Provide the [X, Y] coordinate of the cell's center where the given text is located.  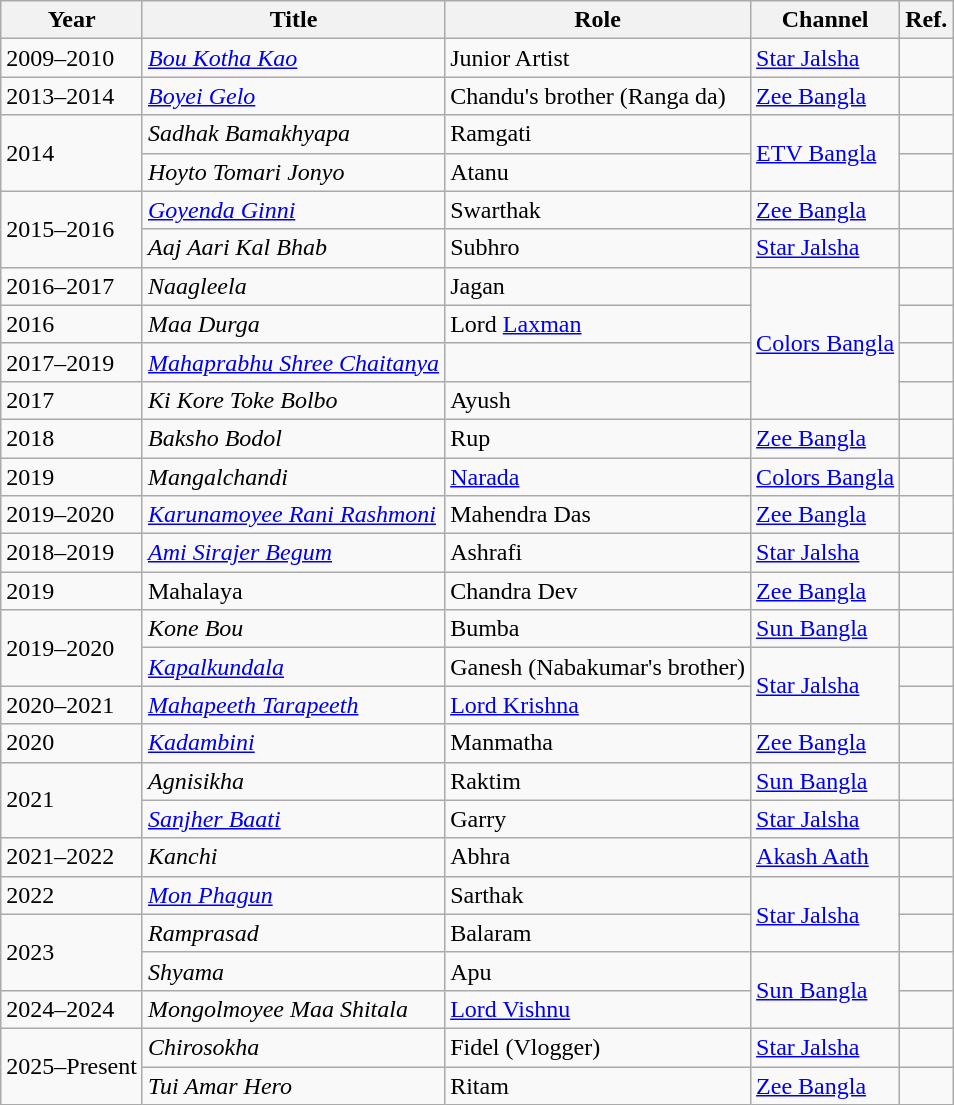
Mahalaya [293, 591]
2021 [72, 800]
Karunamoyee Rani Rashmoni [293, 515]
Lord Krishna [598, 705]
Mahendra Das [598, 515]
2024–2024 [72, 1009]
Swarthak [598, 210]
2021–2022 [72, 857]
2009–2010 [72, 58]
Ref. [926, 20]
2020–2021 [72, 705]
Sadhak Bamakhyapa [293, 134]
Ganesh (Nabakumar's brother) [598, 667]
2015–2016 [72, 229]
Subhro [598, 248]
Ramgati [598, 134]
Bou Kotha Kao [293, 58]
Role [598, 20]
Atanu [598, 172]
Rup [598, 438]
2023 [72, 952]
Lord Laxman [598, 324]
Bumba [598, 629]
Aaj Aari Kal Bhab [293, 248]
Mongolmoyee Maa Shitala [293, 1009]
2014 [72, 153]
Mangalchandi [293, 477]
Goyenda Ginni [293, 210]
Sarthak [598, 895]
ETV Bangla [826, 153]
Naagleela [293, 286]
2017 [72, 400]
Chandu's brother (Ranga da) [598, 96]
Narada [598, 477]
Kadambini [293, 743]
Hoyto Tomari Jonyo [293, 172]
Balaram [598, 933]
Chandra Dev [598, 591]
Kapalkundala [293, 667]
2025–Present [72, 1066]
Jagan [598, 286]
Ramprasad [293, 933]
Garry [598, 819]
Fidel (Vlogger) [598, 1047]
2020 [72, 743]
2013–2014 [72, 96]
Tui Amar Hero [293, 1085]
2018 [72, 438]
Manmatha [598, 743]
Ashrafi [598, 553]
Ami Sirajer Begum [293, 553]
Abhra [598, 857]
Shyama [293, 971]
Mahapeeth Tarapeeth [293, 705]
2017–2019 [72, 362]
Mon Phagun [293, 895]
Kanchi [293, 857]
2018–2019 [72, 553]
Agnisikha [293, 781]
Ki Kore Toke Bolbo [293, 400]
2016 [72, 324]
Channel [826, 20]
Lord Vishnu [598, 1009]
Kone Bou [293, 629]
Sanjher Baati [293, 819]
Mahaprabhu Shree Chaitanya [293, 362]
Akash Aath [826, 857]
Ritam [598, 1085]
Baksho Bodol [293, 438]
Chirosokha [293, 1047]
Year [72, 20]
Apu [598, 971]
Ayush [598, 400]
Junior Artist [598, 58]
Raktim [598, 781]
Boyei Gelo [293, 96]
2016–2017 [72, 286]
Maa Durga [293, 324]
Title [293, 20]
2022 [72, 895]
